For the text-containing cell, return its midpoint in [X, Y] coordinate format. 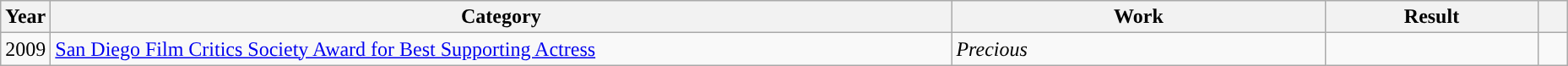
2009 [25, 49]
San Diego Film Critics Society Award for Best Supporting Actress [502, 49]
Result [1432, 17]
Work [1138, 17]
Precious [1138, 49]
Category [502, 17]
Year [25, 17]
